From the cell containing the given text, extract its center point as [x, y] coordinate. 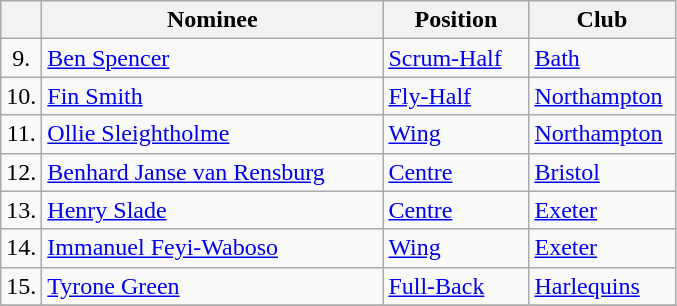
10. [22, 96]
Fly-Half [456, 96]
Ollie Sleightholme [212, 134]
11. [22, 134]
12. [22, 172]
Immanuel Feyi-Waboso [212, 248]
Ben Spencer [212, 58]
15. [22, 286]
Full-Back [456, 286]
Henry Slade [212, 210]
Bristol [602, 172]
13. [22, 210]
9. [22, 58]
Position [456, 20]
Nominee [212, 20]
Benhard Janse van Rensburg [212, 172]
Scrum-Half [456, 58]
Fin Smith [212, 96]
14. [22, 248]
Harlequins [602, 286]
Tyrone Green [212, 286]
Bath [602, 58]
Club [602, 20]
